From the cell containing the given text, extract its center point as (x, y) coordinate. 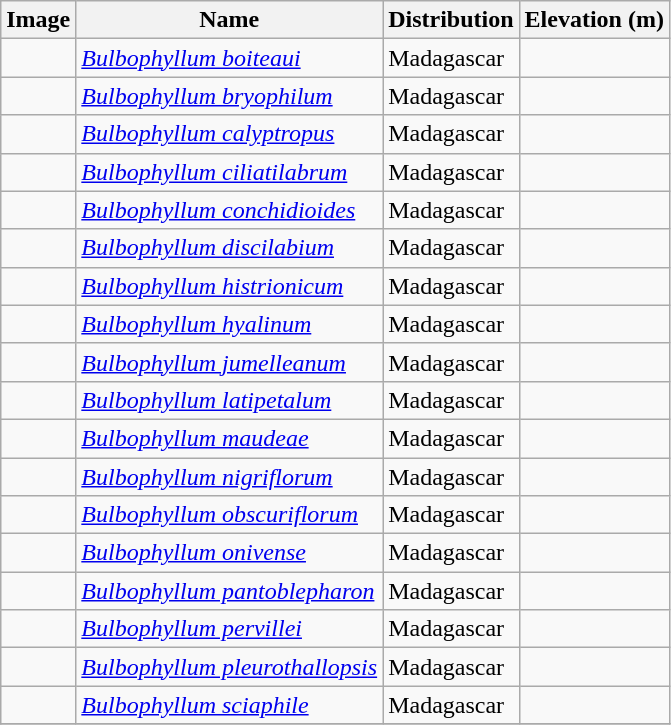
Bulbophyllum jumelleanum (230, 362)
Elevation (m) (594, 20)
Bulbophyllum pleurothallopsis (230, 667)
Bulbophyllum ciliatilabrum (230, 172)
Bulbophyllum hyalinum (230, 324)
Bulbophyllum sciaphile (230, 705)
Bulbophyllum latipetalum (230, 400)
Bulbophyllum bryophilum (230, 96)
Bulbophyllum onivense (230, 553)
Bulbophyllum boiteaui (230, 58)
Image (38, 20)
Bulbophyllum discilabium (230, 248)
Bulbophyllum pervillei (230, 629)
Bulbophyllum conchidioides (230, 210)
Bulbophyllum pantoblepharon (230, 591)
Bulbophyllum nigriflorum (230, 477)
Bulbophyllum histrionicum (230, 286)
Distribution (451, 20)
Bulbophyllum obscuriflorum (230, 515)
Bulbophyllum calyptropus (230, 134)
Name (230, 20)
Bulbophyllum maudeae (230, 438)
